For the text-containing cell, return its midpoint in [X, Y] coordinate format. 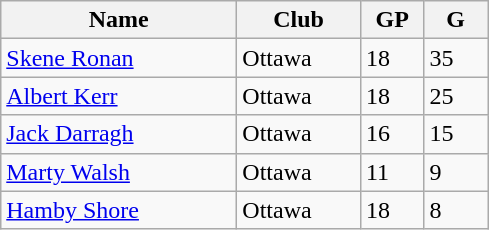
Name [119, 20]
Albert Kerr [119, 96]
GP [392, 20]
15 [456, 134]
8 [456, 210]
25 [456, 96]
Marty Walsh [119, 172]
35 [456, 58]
G [456, 20]
11 [392, 172]
Hamby Shore [119, 210]
Jack Darragh [119, 134]
16 [392, 134]
Skene Ronan [119, 58]
Club [299, 20]
9 [456, 172]
